Output the [x, y] coordinate of the center of the cell containing the given text.  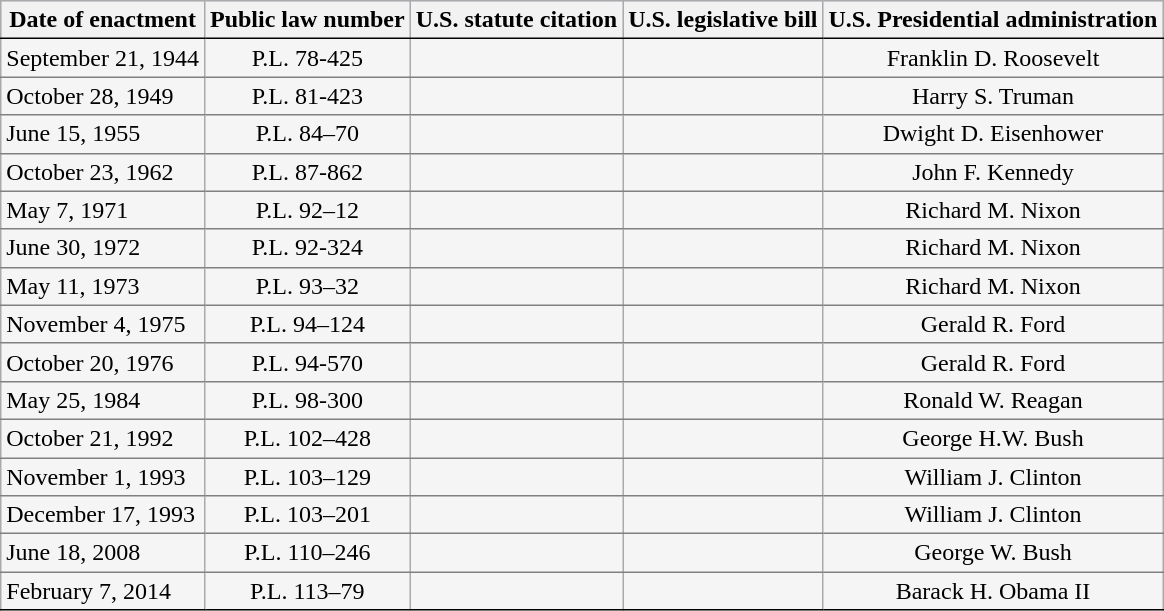
Ronald W. Reagan [993, 400]
Harry S. Truman [993, 96]
May 25, 1984 [103, 400]
P.L. 78-425 [307, 58]
Franklin D. Roosevelt [993, 58]
P.L. 102–428 [307, 438]
P.L. 87-862 [307, 172]
October 21, 1992 [103, 438]
P.L. 110–246 [307, 553]
P.L. 92–12 [307, 210]
June 18, 2008 [103, 553]
Dwight D. Eisenhower [993, 134]
P.L. 103–129 [307, 477]
P.L. 94–124 [307, 324]
October 20, 1976 [103, 362]
Public law number [307, 20]
November 4, 1975 [103, 324]
P.L. 93–32 [307, 286]
George H.W. Bush [993, 438]
P.L. 103–201 [307, 515]
P.L. 92-324 [307, 248]
October 28, 1949 [103, 96]
John F. Kennedy [993, 172]
May 7, 1971 [103, 210]
February 7, 2014 [103, 591]
June 15, 1955 [103, 134]
U.S. statute citation [516, 20]
P.L. 81-423 [307, 96]
Date of enactment [103, 20]
U.S. legislative bill [723, 20]
George W. Bush [993, 553]
P.L. 94-570 [307, 362]
June 30, 1972 [103, 248]
P.L. 84–70 [307, 134]
September 21, 1944 [103, 58]
May 11, 1973 [103, 286]
December 17, 1993 [103, 515]
November 1, 1993 [103, 477]
Barack H. Obama II [993, 591]
P.L. 98-300 [307, 400]
U.S. Presidential administration [993, 20]
P.L. 113–79 [307, 591]
October 23, 1962 [103, 172]
